Locate the cell with the specified text and output its [x, y] center coordinate. 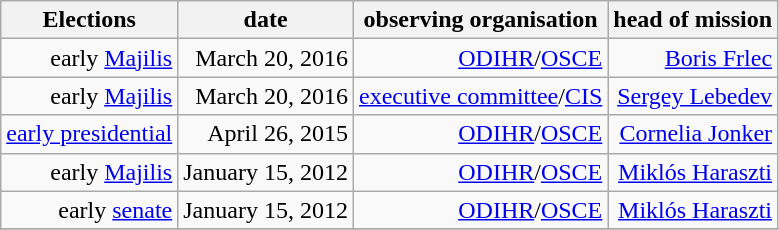
April 26, 2015 [266, 134]
head of mission [693, 20]
early senate [90, 210]
Sergey Lebedev [693, 96]
early presidential [90, 134]
Cornelia Jonker [693, 134]
executive committee/CIS [480, 96]
date [266, 20]
Elections [90, 20]
Boris Frlec [693, 58]
observing organisation [480, 20]
